Search for the cell housing the specified text and yield its [X, Y] center coordinate. 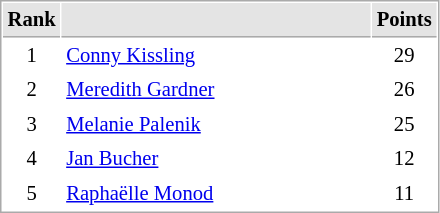
11 [404, 194]
Raphaëlle Monod [216, 194]
Jan Bucher [216, 158]
Rank [32, 20]
1 [32, 56]
Meredith Gardner [216, 90]
25 [404, 124]
Melanie Palenik [216, 124]
3 [32, 124]
2 [32, 90]
26 [404, 90]
12 [404, 158]
4 [32, 158]
5 [32, 194]
Conny Kissling [216, 56]
29 [404, 56]
Points [404, 20]
